Provide the [x, y] coordinate of the cell's center where the given text is located.  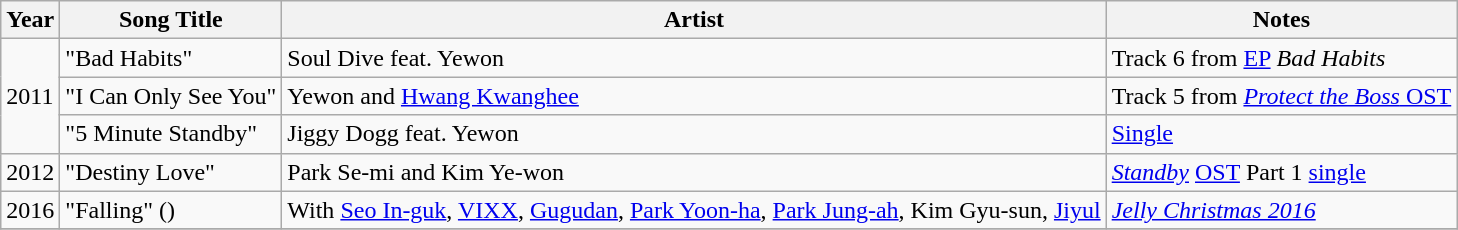
2011 [30, 96]
Soul Dive feat. Yewon [694, 58]
Jelly Christmas 2016 [1282, 210]
Notes [1282, 20]
2016 [30, 210]
Track 6 from EP Bad Habits [1282, 58]
"Bad Habits" [171, 58]
Year [30, 20]
Park Se-mi and Kim Ye-won [694, 172]
"Falling" () [171, 210]
"Destiny Love" [171, 172]
2012 [30, 172]
Yewon and Hwang Kwanghee [694, 96]
"5 Minute Standby" [171, 134]
Track 5 from Protect the Boss OST [1282, 96]
Standby OST Part 1 single [1282, 172]
Single [1282, 134]
Jiggy Dogg feat. Yewon [694, 134]
"I Can Only See You" [171, 96]
Artist [694, 20]
Song Title [171, 20]
With Seo In-guk, VIXX, Gugudan, Park Yoon-ha, Park Jung-ah, Kim Gyu-sun, Jiyul [694, 210]
